Search for the cell housing the specified text and yield its [x, y] center coordinate. 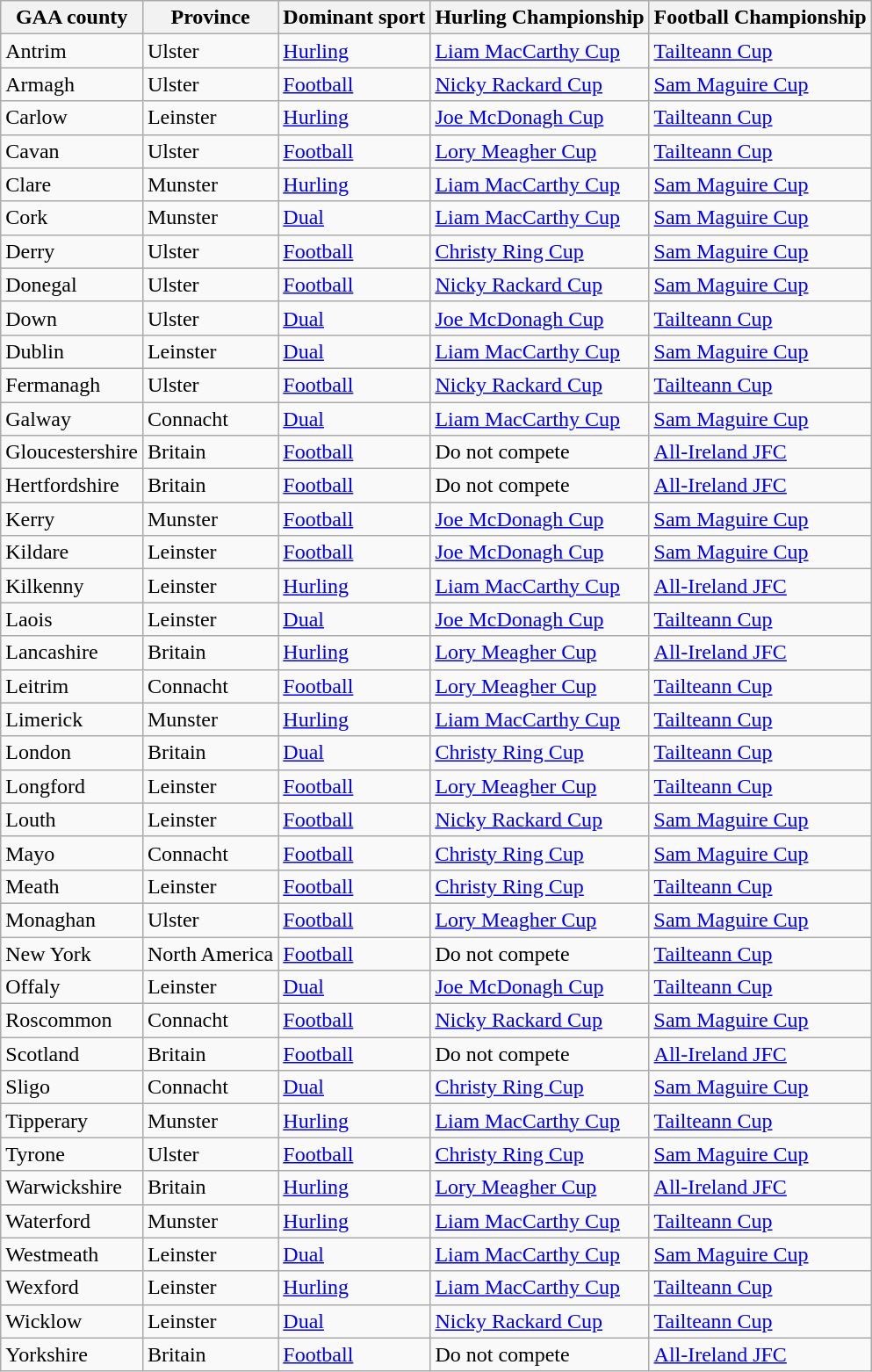
Province [210, 18]
New York [72, 953]
Kerry [72, 519]
North America [210, 953]
Laois [72, 619]
Offaly [72, 987]
Football Championship [760, 18]
GAA county [72, 18]
Leitrim [72, 686]
Waterford [72, 1221]
Carlow [72, 118]
Tipperary [72, 1121]
Armagh [72, 84]
Kilkenny [72, 586]
Donegal [72, 285]
Tyrone [72, 1154]
Monaghan [72, 920]
Lancashire [72, 653]
Scotland [72, 1054]
London [72, 753]
Dublin [72, 351]
Antrim [72, 51]
Louth [72, 820]
Fermanagh [72, 385]
Cork [72, 218]
Warwickshire [72, 1188]
Hertfordshire [72, 486]
Down [72, 318]
Yorkshire [72, 1354]
Roscommon [72, 1021]
Wexford [72, 1288]
Dominant sport [355, 18]
Meath [72, 886]
Longford [72, 786]
Hurling Championship [539, 18]
Kildare [72, 552]
Gloucestershire [72, 452]
Galway [72, 419]
Limerick [72, 719]
Cavan [72, 151]
Westmeath [72, 1254]
Wicklow [72, 1321]
Sligo [72, 1087]
Mayo [72, 853]
Clare [72, 184]
Derry [72, 251]
